Locate the cell with the specified text and output its (x, y) center coordinate. 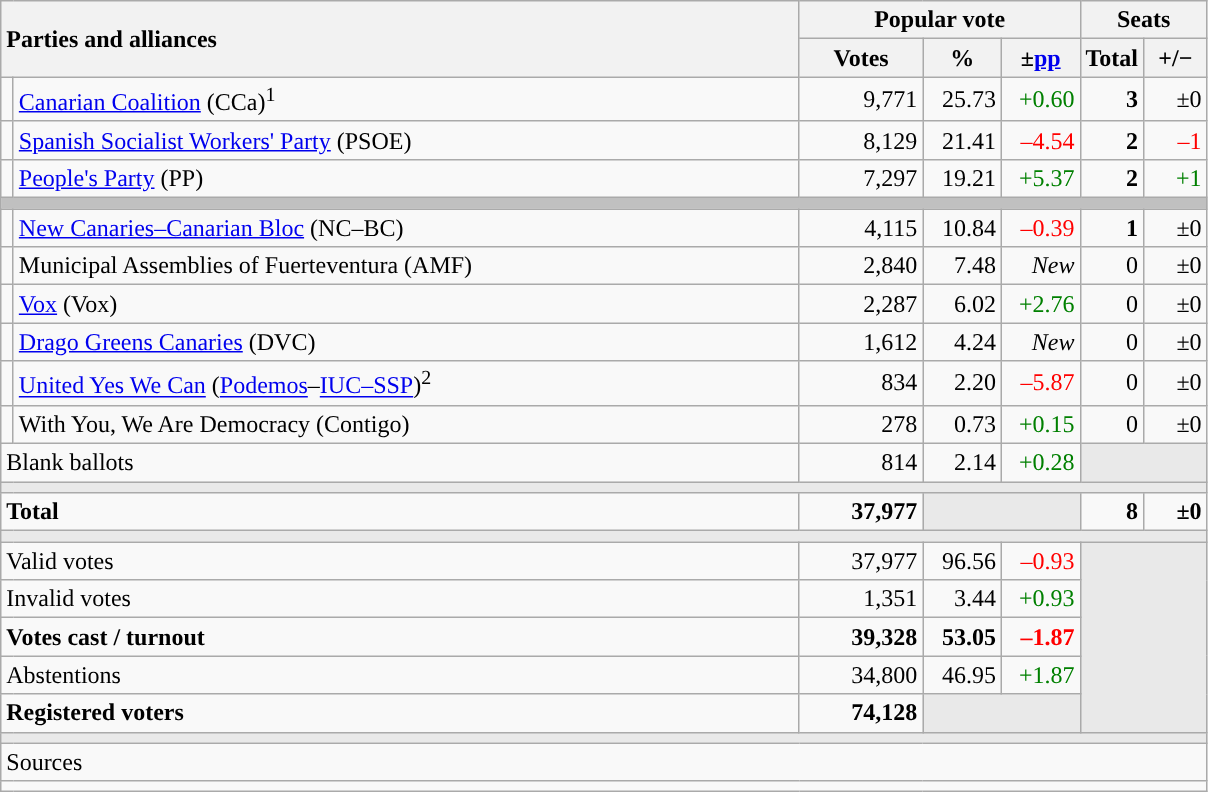
3 (1112, 100)
2,840 (861, 266)
+2.76 (1040, 304)
25.73 (962, 100)
Blank ballots (400, 462)
Vox (Vox) (406, 304)
1,351 (861, 599)
Registered voters (400, 713)
Municipal Assemblies of Fuerteventura (AMF) (406, 266)
1,612 (861, 342)
–1 (1176, 140)
+0.93 (1040, 599)
834 (861, 384)
6.02 (962, 304)
–1.87 (1040, 637)
Invalid votes (400, 599)
8,129 (861, 140)
Valid votes (400, 561)
Parties and alliances (400, 39)
–0.39 (1040, 228)
10.84 (962, 228)
21.41 (962, 140)
Popular vote (940, 20)
4,115 (861, 228)
Votes (861, 58)
New Canaries–Canarian Bloc (NC–BC) (406, 228)
–5.87 (1040, 384)
53.05 (962, 637)
±pp (1040, 58)
2.20 (962, 384)
Votes cast / turnout (400, 637)
96.56 (962, 561)
19.21 (962, 178)
+5.37 (1040, 178)
74,128 (861, 713)
Abstentions (400, 675)
9,771 (861, 100)
278 (861, 424)
+0.60 (1040, 100)
2,287 (861, 304)
% (962, 58)
People's Party (PP) (406, 178)
2.14 (962, 462)
–0.93 (1040, 561)
1 (1112, 228)
+1 (1176, 178)
7,297 (861, 178)
Drago Greens Canaries (DVC) (406, 342)
+0.28 (1040, 462)
0.73 (962, 424)
39,328 (861, 637)
46.95 (962, 675)
United Yes We Can (Podemos–IUC–SSP)2 (406, 384)
Canarian Coalition (CCa)1 (406, 100)
3.44 (962, 599)
+1.87 (1040, 675)
Sources (604, 762)
+/− (1176, 58)
Seats (1144, 20)
7.48 (962, 266)
With You, We Are Democracy (Contigo) (406, 424)
Spanish Socialist Workers' Party (PSOE) (406, 140)
+0.15 (1040, 424)
4.24 (962, 342)
34,800 (861, 675)
814 (861, 462)
8 (1112, 512)
–4.54 (1040, 140)
